From the cell containing the given text, extract its center point as [x, y] coordinate. 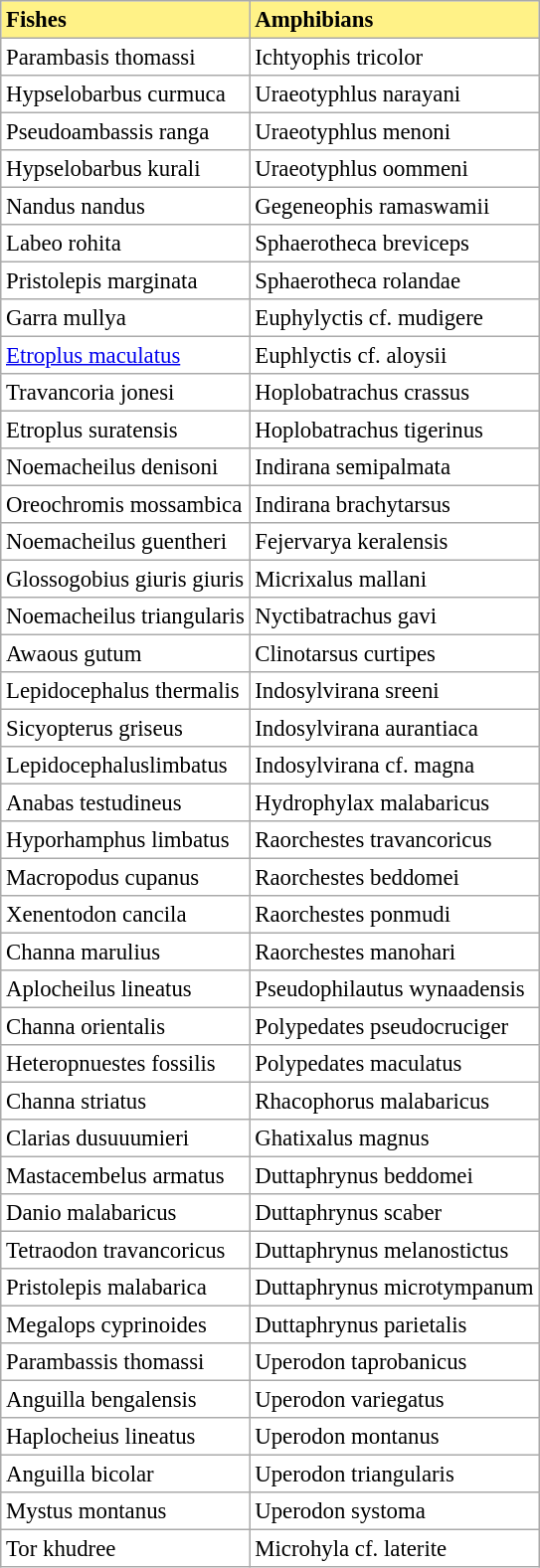
Parambasis thomassi [125, 57]
Duttaphrynus melanostictus [394, 1250]
Raorchestes ponmudi [394, 915]
Duttaphrynus scaber [394, 1213]
Noemacheilus triangularis [125, 616]
Hoplobatrachus tigerinus [394, 430]
Glossogobius giuris giuris [125, 579]
Raorchestes travancoricus [394, 840]
Hypselobarbus curmuca [125, 94]
Noemacheilus denisoni [125, 467]
Xenentodon cancila [125, 915]
Anguilla bengalensis [125, 1399]
Duttaphrynus parietalis [394, 1324]
Etroplus suratensis [125, 430]
Garra mullya [125, 318]
Polypedates pseudocruciger [394, 1026]
Tor khudree [125, 1548]
Fishes [125, 20]
Sphaerotheca rolandae [394, 280]
Euphlyctis cf. aloysii [394, 355]
Macropodus cupanus [125, 877]
Amphibians [394, 20]
Polypedates maculatus [394, 1064]
Uperodon montanus [394, 1437]
Clinotarsus curtipes [394, 653]
Uperodon taprobanicus [394, 1362]
Uperodon variegatus [394, 1399]
Euphylyctis cf. mudigere [394, 318]
Haplocheius lineatus [125, 1437]
Clarias dusuuumieri [125, 1138]
Pristolepis marginata [125, 280]
Raorchestes manohari [394, 952]
Labeo rohita [125, 244]
Uperodon triangularis [394, 1474]
Sicyopterus griseus [125, 728]
Pseudoambassis ranga [125, 131]
Indosylvirana cf. magna [394, 766]
Ichtyophis tricolor [394, 57]
Indirana semipalmata [394, 467]
Hydrophylax malabaricus [394, 802]
Danio malabaricus [125, 1213]
Fejervarya keralensis [394, 542]
Mystus montanus [125, 1511]
Hyporhamphus limbatus [125, 840]
Lepidocephaluslimbatus [125, 766]
Channa orientalis [125, 1026]
Gegeneophis ramaswamii [394, 206]
Uraeotyphlus menoni [394, 131]
Channa striatus [125, 1101]
Indosylvirana aurantiaca [394, 728]
Raorchestes beddomei [394, 877]
Tetraodon travancoricus [125, 1250]
Hypselobarbus kurali [125, 169]
Anguilla bicolar [125, 1474]
Hoplobatrachus crassus [394, 393]
Sphaerotheca breviceps [394, 244]
Nandus nandus [125, 206]
Pseudophilautus wynaadensis [394, 989]
Mastacembelus armatus [125, 1175]
Heteropnuestes fossilis [125, 1064]
Ghatixalus magnus [394, 1138]
Indosylvirana sreeni [394, 691]
Micrixalus mallani [394, 579]
Aplocheilus lineatus [125, 989]
Microhyla cf. laterite [394, 1548]
Duttaphrynus microtympanum [394, 1288]
Etroplus maculatus [125, 355]
Pristolepis malabarica [125, 1288]
Uraeotyphlus oommeni [394, 169]
Noemacheilus guentheri [125, 542]
Megalops cyprinoides [125, 1324]
Uraeotyphlus narayani [394, 94]
Travancoria jonesi [125, 393]
Uperodon systoma [394, 1511]
Rhacophorus malabaricus [394, 1101]
Anabas testudineus [125, 802]
Channa marulius [125, 952]
Lepidocephalus thermalis [125, 691]
Duttaphrynus beddomei [394, 1175]
Nyctibatrachus gavi [394, 616]
Awaous gutum [125, 653]
Indirana brachytarsus [394, 504]
Oreochromis mossambica [125, 504]
Parambassis thomassi [125, 1362]
